Identify which cell holds the provided text, then report its (x, y) central coordinate. 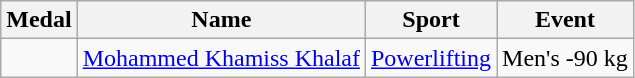
Name (221, 20)
Mohammed Khamiss Khalaf (221, 58)
Sport (430, 20)
Event (566, 20)
Men's -90 kg (566, 58)
Powerlifting (430, 58)
Medal (39, 20)
